Identify which cell holds the provided text, then report its (X, Y) central coordinate. 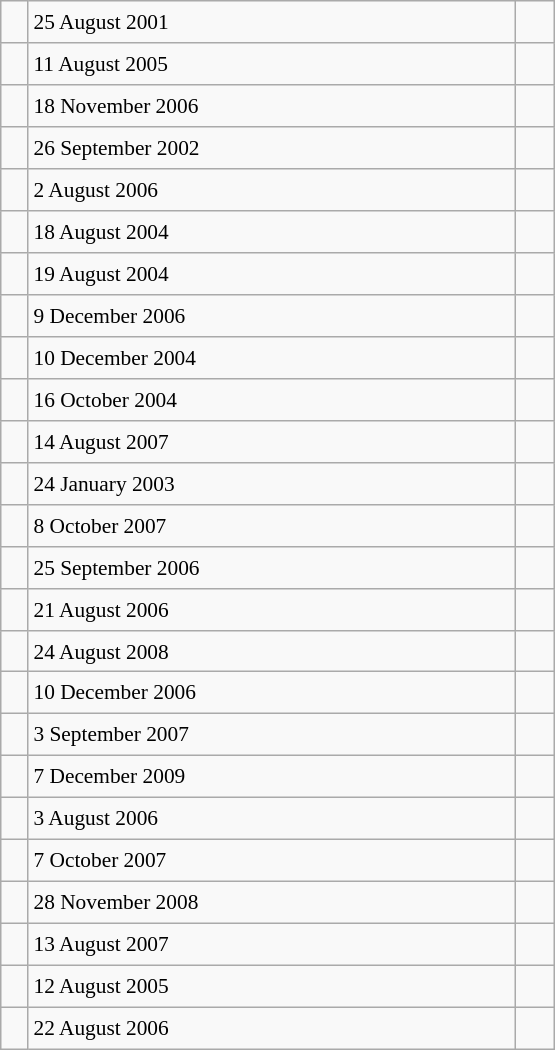
21 August 2006 (272, 609)
3 August 2006 (272, 819)
18 August 2004 (272, 232)
24 January 2003 (272, 483)
2 August 2006 (272, 190)
7 December 2009 (272, 777)
25 August 2001 (272, 22)
24 August 2008 (272, 651)
16 October 2004 (272, 399)
28 November 2008 (272, 903)
18 November 2006 (272, 106)
11 August 2005 (272, 64)
13 August 2007 (272, 945)
19 August 2004 (272, 274)
3 September 2007 (272, 735)
26 September 2002 (272, 148)
9 December 2006 (272, 316)
12 August 2005 (272, 986)
25 September 2006 (272, 567)
10 December 2004 (272, 358)
14 August 2007 (272, 441)
8 October 2007 (272, 525)
7 October 2007 (272, 861)
10 December 2006 (272, 693)
22 August 2006 (272, 1028)
